Determine the [x, y] coordinate at the center of the cell enclosing the given text.  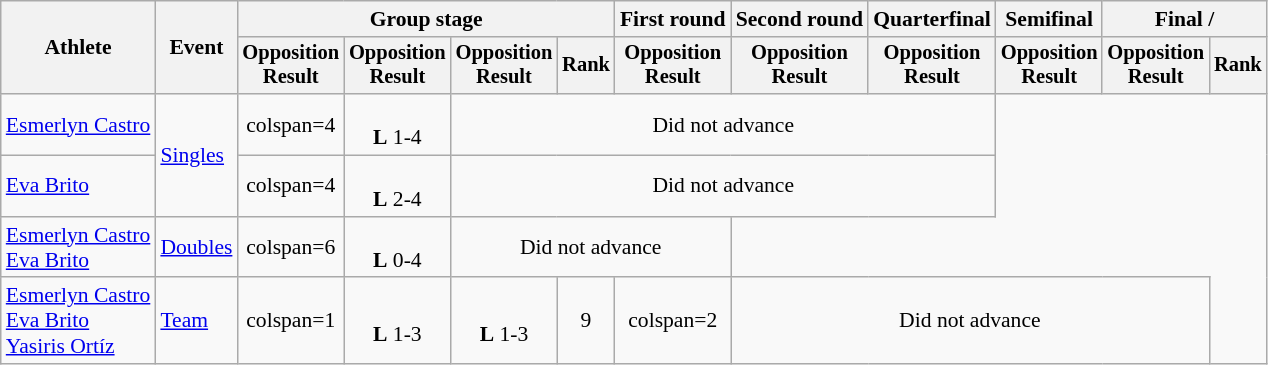
Team [196, 322]
colspan=1 [290, 322]
Doubles [196, 248]
Esmerlyn CastroEva BritoYasiris Ortíz [78, 322]
Event [196, 48]
Semifinal [1050, 19]
colspan=2 [673, 322]
L 1-4 [398, 124]
Second round [800, 19]
colspan=6 [290, 248]
Esmerlyn Castro [78, 124]
L 0-4 [398, 248]
Quarterfinal [932, 19]
Esmerlyn CastroEva Brito [78, 248]
L 2-4 [398, 186]
Group stage [426, 19]
9 [586, 322]
First round [673, 19]
Eva Brito [78, 186]
Athlete [78, 48]
Final / [1184, 19]
Singles [196, 155]
